Return (x, y) of the center of cell containing provided text 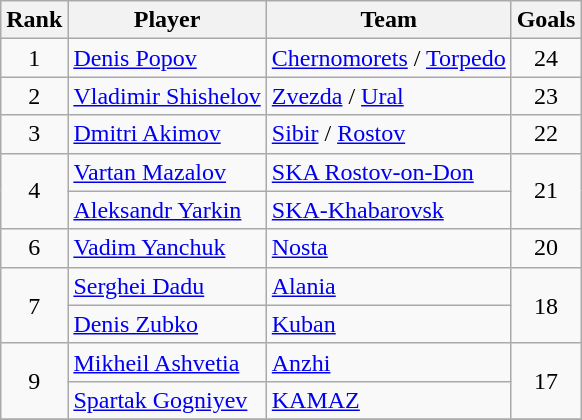
Chernomorets / Torpedo (388, 58)
Team (388, 20)
1 (34, 58)
20 (546, 248)
Alania (388, 286)
Serghei Dadu (167, 286)
Vadim Yanchuk (167, 248)
Aleksandr Yarkin (167, 210)
Sibir / Rostov (388, 134)
Player (167, 20)
17 (546, 381)
Spartak Gogniyev (167, 400)
SKA Rostov-on-Don (388, 172)
Nosta (388, 248)
24 (546, 58)
21 (546, 191)
3 (34, 134)
Rank (34, 20)
Zvezda / Ural (388, 96)
Mikheil Ashvetia (167, 362)
Vladimir Shishelov (167, 96)
7 (34, 305)
Goals (546, 20)
23 (546, 96)
SKA-Khabarovsk (388, 210)
Denis Popov (167, 58)
2 (34, 96)
Kuban (388, 324)
22 (546, 134)
Vartan Mazalov (167, 172)
9 (34, 381)
Anzhi (388, 362)
18 (546, 305)
KAMAZ (388, 400)
6 (34, 248)
Dmitri Akimov (167, 134)
Denis Zubko (167, 324)
4 (34, 191)
